Output the (x, y) coordinate of the center of the cell containing the given text.  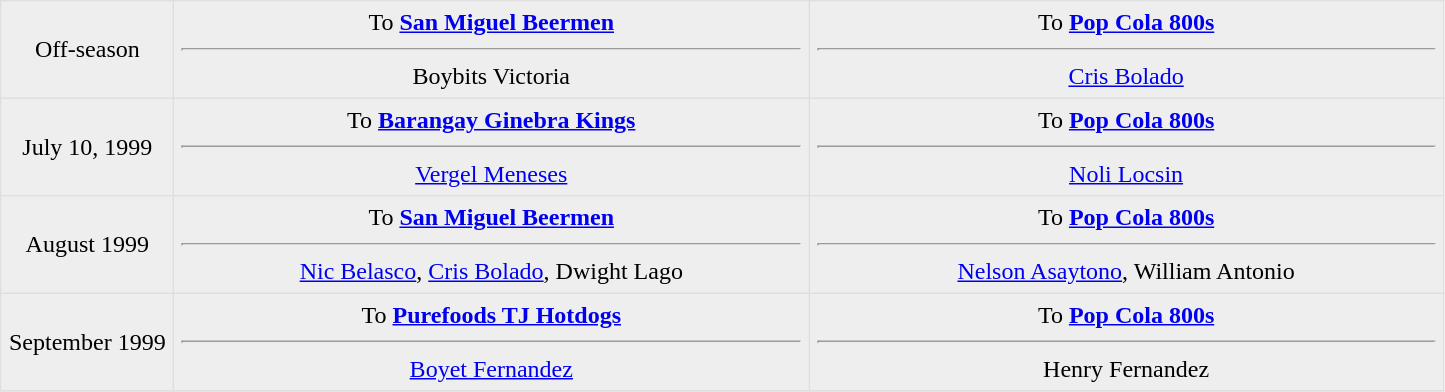
July 10, 1999 (88, 147)
To Pop Cola 800sNoli Locsin (1126, 147)
To Pop Cola 800sCris Bolado (1126, 50)
To Pop Cola 800sNelson Asaytono, William Antonio (1126, 245)
September 1999 (88, 342)
August 1999 (88, 245)
To San Miguel BeermenBoybits Victoria (492, 50)
To San Miguel BeermenNic Belasco, Cris Bolado, Dwight Lago (492, 245)
To Purefoods TJ HotdogsBoyet Fernandez (492, 342)
To Pop Cola 800sHenry Fernandez (1126, 342)
To Barangay Ginebra KingsVergel Meneses (492, 147)
Off-season (88, 50)
